Find where the given text appears and provide that cell's center as (x, y) coordinate. 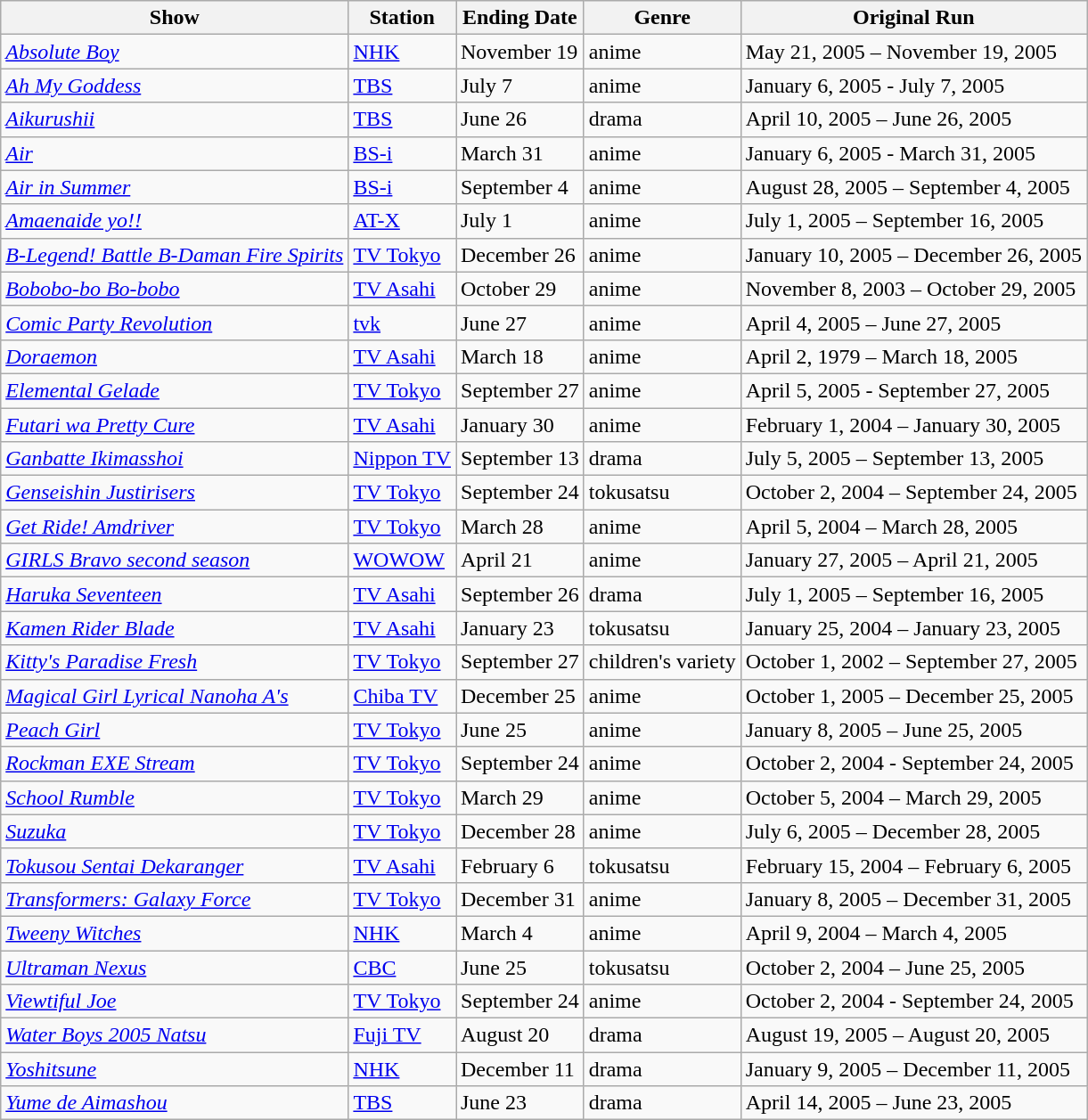
children's variety (662, 662)
Bobobo-bo Bo-bobo (175, 289)
April 10, 2005 – June 26, 2005 (913, 119)
Viewtiful Joe (175, 1001)
January 27, 2005 – April 21, 2005 (913, 560)
April 5, 2004 – March 28, 2005 (913, 527)
September 13 (520, 459)
April 14, 2005 – June 23, 2005 (913, 1103)
July 7 (520, 86)
Kitty's Paradise Fresh (175, 662)
School Rumble (175, 797)
April 2, 1979 – March 18, 2005 (913, 356)
Ah My Goddess (175, 86)
February 15, 2004 – February 6, 2005 (913, 865)
Genseishin Justirisers (175, 493)
January 8, 2005 – December 31, 2005 (913, 899)
Fuji TV (403, 1035)
April 9, 2004 – March 4, 2005 (913, 933)
AT-X (403, 221)
July 6, 2005 – December 28, 2005 (913, 831)
January 8, 2005 – June 25, 2005 (913, 730)
March 28 (520, 527)
June 27 (520, 323)
March 29 (520, 797)
Station (403, 18)
January 30 (520, 425)
tvk (403, 323)
Magical Girl Lyrical Nanoha A's (175, 696)
January 6, 2005 - March 31, 2005 (913, 153)
September 26 (520, 594)
June 23 (520, 1103)
Haruka Seventeen (175, 594)
Tweeny Witches (175, 933)
Suzuka (175, 831)
Get Ride! Amdriver (175, 527)
January 23 (520, 628)
June 26 (520, 119)
September 4 (520, 187)
August 20 (520, 1035)
Doraemon (175, 356)
Rockman EXE Stream (175, 764)
GIRLS Bravo second season (175, 560)
January 25, 2004 – January 23, 2005 (913, 628)
October 5, 2004 – March 29, 2005 (913, 797)
May 21, 2005 – November 19, 2005 (913, 52)
Amaenaide yo!! (175, 221)
October 1, 2002 – September 27, 2005 (913, 662)
Futari wa Pretty Cure (175, 425)
Peach Girl (175, 730)
December 26 (520, 255)
March 31 (520, 153)
Show (175, 18)
CBC (403, 967)
B-Legend! Battle B-Daman Fire Spirits (175, 255)
Ultraman Nexus (175, 967)
Air in Summer (175, 187)
April 5, 2005 - September 27, 2005 (913, 390)
Air (175, 153)
Transformers: Galaxy Force (175, 899)
April 4, 2005 – June 27, 2005 (913, 323)
Aikurushii (175, 119)
Ending Date (520, 18)
November 19 (520, 52)
December 31 (520, 899)
November 8, 2003 – October 29, 2005 (913, 289)
January 9, 2005 – December 11, 2005 (913, 1069)
July 5, 2005 – September 13, 2005 (913, 459)
Ganbatte Ikimasshoi (175, 459)
Kamen Rider Blade (175, 628)
WOWOW (403, 560)
March 4 (520, 933)
March 18 (520, 356)
July 1 (520, 221)
April 21 (520, 560)
Water Boys 2005 Natsu (175, 1035)
January 6, 2005 - July 7, 2005 (913, 86)
February 6 (520, 865)
Tokusou Sentai Dekaranger (175, 865)
January 10, 2005 – December 26, 2005 (913, 255)
August 19, 2005 – August 20, 2005 (913, 1035)
Absolute Boy (175, 52)
Chiba TV (403, 696)
Comic Party Revolution (175, 323)
October 29 (520, 289)
Nippon TV (403, 459)
Yume de Aimashou (175, 1103)
Original Run (913, 18)
December 28 (520, 831)
October 2, 2004 – June 25, 2005 (913, 967)
August 28, 2005 – September 4, 2005 (913, 187)
December 11 (520, 1069)
October 1, 2005 – December 25, 2005 (913, 696)
Yoshitsune (175, 1069)
October 2, 2004 – September 24, 2005 (913, 493)
December 25 (520, 696)
Genre (662, 18)
February 1, 2004 – January 30, 2005 (913, 425)
Elemental Gelade (175, 390)
